Locate the cell with the specified text and output its [X, Y] center coordinate. 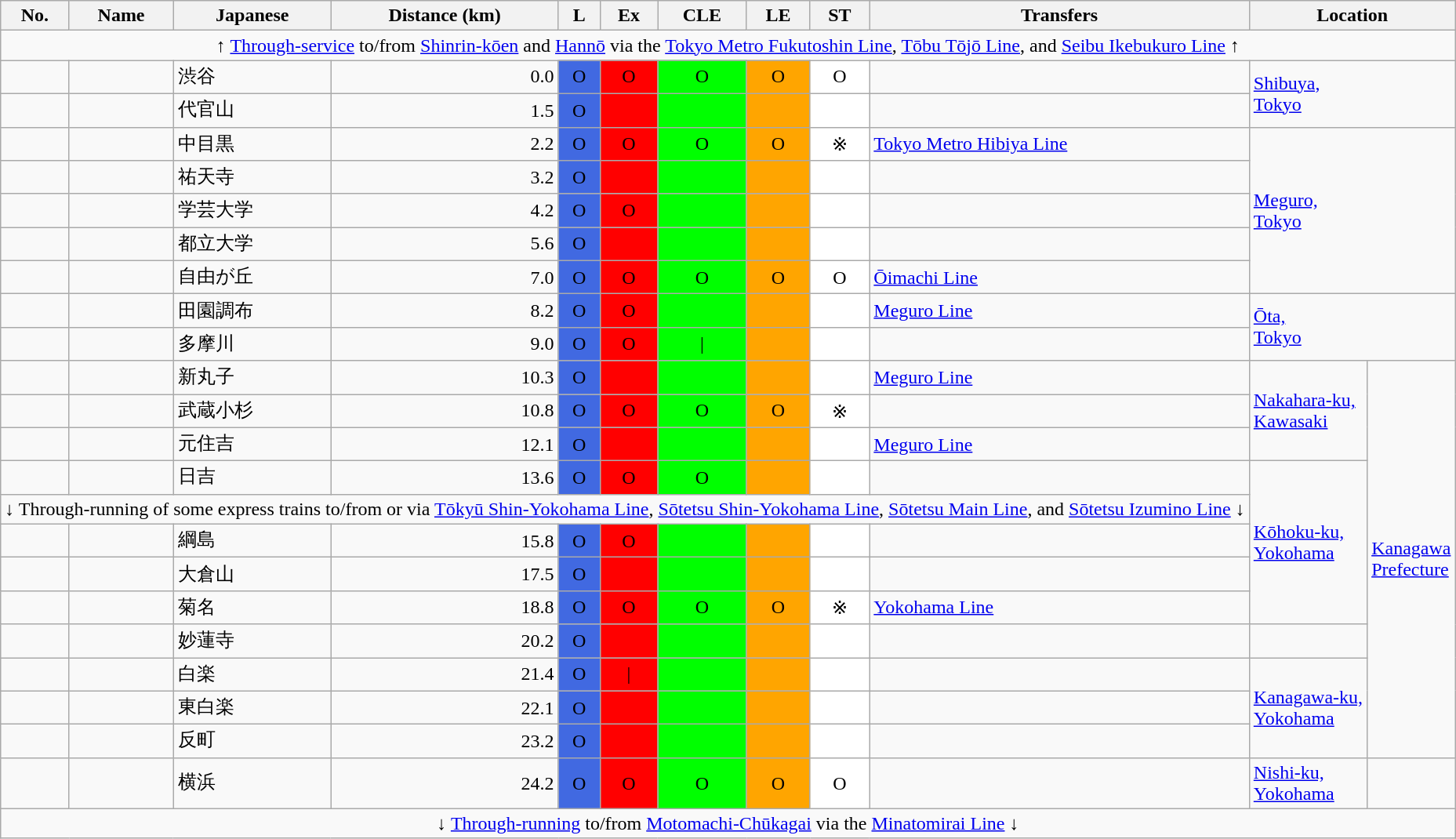
1.5 [445, 110]
Ex [629, 16]
20.2 [445, 641]
0.0 [445, 77]
5.6 [445, 245]
白楽 [252, 674]
Nishi-ku,Yokohama [1308, 783]
CLE [703, 16]
12.1 [445, 444]
Location [1352, 16]
Name [121, 16]
大倉山 [252, 574]
横浜 [252, 783]
学芸大学 [252, 210]
日吉 [252, 478]
Distance (km) [445, 16]
Kōhoku-ku,Yokohama [1308, 543]
9.0 [445, 343]
15.8 [445, 541]
Nakahara-ku,Kawasaki [1308, 411]
8.2 [445, 311]
東白楽 [252, 707]
LE [778, 16]
2.2 [445, 144]
田園調布 [252, 311]
Shibuya,Tokyo [1352, 94]
Ōta,Tokyo [1352, 328]
渋谷 [252, 77]
多摩川 [252, 343]
綱島 [252, 541]
17.5 [445, 574]
4.2 [445, 210]
新丸子 [252, 378]
中目黒 [252, 144]
Japanese [252, 16]
菊名 [252, 607]
代官山 [252, 110]
No. [34, 16]
元住吉 [252, 444]
Meguro,Tokyo [1352, 210]
↑ Through-service to/from Shinrin-kōen and Hannō via the Tokyo Metro Fukutoshin Line, Tōbu Tōjō Line, and Seibu Ikebukuro Line ↑ [728, 45]
Transfers [1059, 16]
自由が丘 [252, 278]
10.3 [445, 378]
24.2 [445, 783]
妙蓮寺 [252, 641]
13.6 [445, 478]
Ōimachi Line [1059, 278]
23.2 [445, 742]
Tokyo Metro Hibiya Line [1059, 144]
ST [840, 16]
武蔵小杉 [252, 411]
21.4 [445, 674]
反町 [252, 742]
Kanagawa-ku,Yokohama [1308, 707]
22.1 [445, 707]
7.0 [445, 278]
都立大学 [252, 245]
↓ Through-running to/from Motomachi-Chūkagai via the Minatomirai Line ↓ [728, 823]
10.8 [445, 411]
KanagawaPrefecture [1411, 559]
18.8 [445, 607]
祐天寺 [252, 177]
L [579, 16]
Yokohama Line [1059, 607]
3.2 [445, 177]
